Detect which cell encompasses the target text, then output its (X, Y) center coordinate. 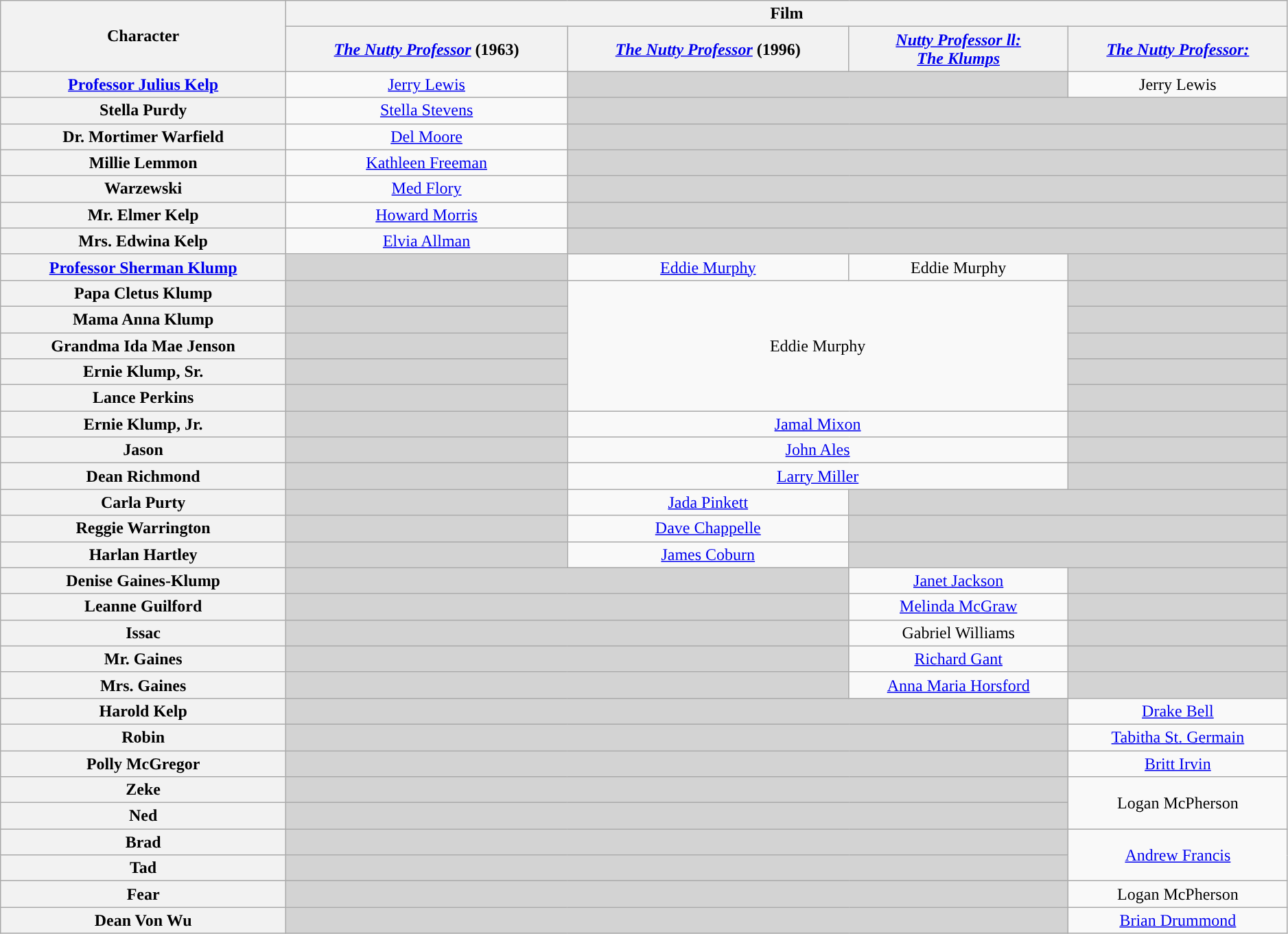
James Coburn (708, 554)
Issac (143, 633)
Kathleen Freeman (427, 163)
Nutty Professor ll: The Klumps (959, 49)
Gabriel Williams (959, 633)
John Ales (818, 450)
Zeke (143, 790)
Jason (143, 450)
The Nutty Professor (1963) (427, 49)
Leanne Guilford (143, 607)
Janet Jackson (959, 581)
Stella Purdy (143, 110)
Stella Stevens (427, 110)
Professor Sherman Klump (143, 267)
Denise Gaines-Klump (143, 581)
Ernie Klump, Sr. (143, 372)
Tad (143, 868)
Millie Lemmon (143, 163)
Med Flory (427, 189)
Dean Von Wu (143, 920)
Jamal Mixon (818, 424)
Elvia Allman (427, 241)
Warzewski (143, 189)
Robin (143, 737)
Britt Irvin (1178, 764)
Carla Purty (143, 502)
Tabitha St. Germain (1178, 737)
Film (787, 14)
Papa Cletus Klump (143, 293)
Grandma Ida Mae Jenson (143, 345)
Larry Miller (818, 476)
Lance Perkins (143, 398)
Ned (143, 816)
Mrs. Edwina Kelp (143, 241)
Ernie Klump, Jr. (143, 424)
Polly McGregor (143, 764)
Harold Kelp (143, 711)
The Nutty Professor: (1178, 49)
Professor Julius Kelp (143, 84)
Reggie Warrington (143, 528)
Mr. Gaines (143, 659)
The Nutty Professor (1996) (708, 49)
Brad (143, 842)
Mr. Elmer Kelp (143, 215)
Character (143, 36)
Dean Richmond (143, 476)
Fear (143, 894)
Anna Maria Horsford (959, 685)
Drake Bell (1178, 711)
Melinda McGraw (959, 607)
Del Moore (427, 137)
Dr. Mortimer Warfield (143, 137)
Howard Morris (427, 215)
Jada Pinkett (708, 502)
Dave Chappelle (708, 528)
Harlan Hartley (143, 554)
Mama Anna Klump (143, 319)
Richard Gant (959, 659)
Mrs. Gaines (143, 685)
Andrew Francis (1178, 855)
Brian Drummond (1178, 920)
